Locate the cell with the specified text and output its (X, Y) center coordinate. 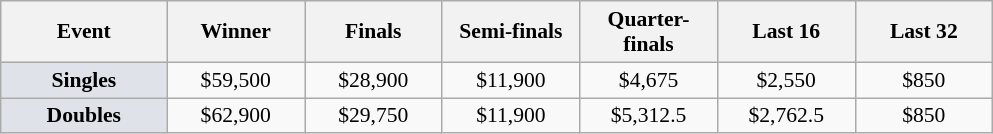
Quarter-finals (649, 32)
$2,550 (786, 80)
Winner (236, 32)
$62,900 (236, 116)
Last 16 (786, 32)
$5,312.5 (649, 116)
Doubles (84, 116)
Finals (373, 32)
Singles (84, 80)
Semi-finals (511, 32)
$2,762.5 (786, 116)
$29,750 (373, 116)
$4,675 (649, 80)
Last 32 (924, 32)
Event (84, 32)
$28,900 (373, 80)
$59,500 (236, 80)
